Pinpoint the cell where the given text exists, returning its [x, y] midpoint coordinate. 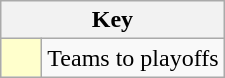
Teams to playoffs [133, 58]
Key [112, 20]
